Output the [X, Y] coordinate of the center of the cell containing the given text.  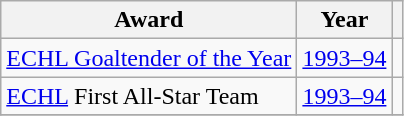
ECHL First All-Star Team [149, 96]
ECHL Goaltender of the Year [149, 58]
Year [344, 20]
Award [149, 20]
